Search for the cell housing the specified text and yield its (X, Y) center coordinate. 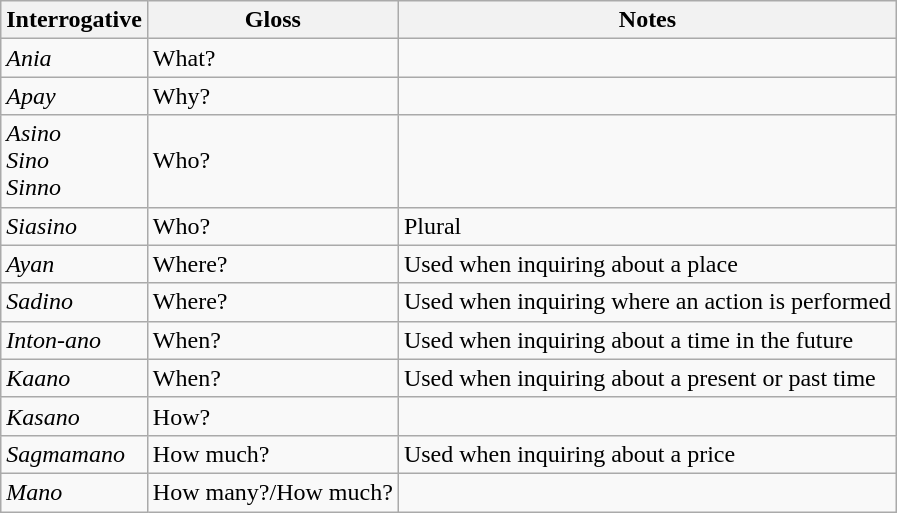
AsinoSino Sinno (74, 161)
How? (272, 416)
Why? (272, 96)
Used when inquiring about a price (647, 454)
Used when inquiring about a present or past time (647, 378)
Ania (74, 58)
Interrogative (74, 20)
Used when inquiring where an action is performed (647, 302)
Gloss (272, 20)
Kasano (74, 416)
Used when inquiring about a place (647, 264)
Siasino (74, 226)
Inton-ano (74, 340)
Ayan (74, 264)
Sagmamano (74, 454)
Plural (647, 226)
How many?/How much? (272, 492)
Apay (74, 96)
Notes (647, 20)
How much? (272, 454)
What? (272, 58)
Used when inquiring about a time in the future (647, 340)
Kaano (74, 378)
Sadino (74, 302)
Mano (74, 492)
